Return the (x, y) coordinate for the center point of the cell that contains the specified text.  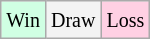
Win (24, 20)
Draw (72, 20)
Loss (126, 20)
